For the text-containing cell, return its midpoint in [X, Y] coordinate format. 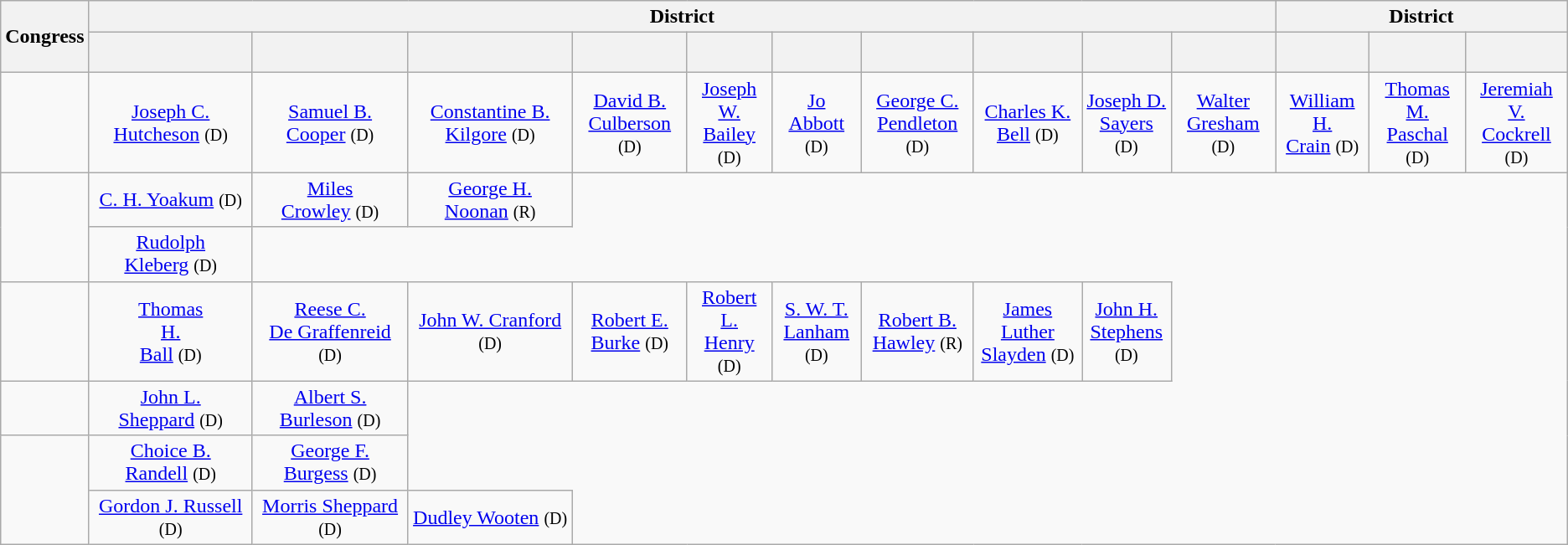
JosephW.Bailey (D) [729, 122]
Joseph C.Hutcheson (D) [171, 122]
John L.Sheppard (D) [171, 409]
Dudley Wooten (D) [491, 517]
Albert S.Burleson (D) [330, 409]
Reese C.De Graffen­reid (D) [330, 332]
JoAbbott (D) [816, 122]
Samuel B.Cooper (D) [330, 122]
Joseph D.Sayers (D) [1127, 122]
Jeremiah V.Cockrell (D) [1517, 122]
Robert E.Burke (D) [630, 332]
Charles K.Bell (D) [1027, 122]
William H.Crain (D) [1323, 122]
George H.Noonan (R) [491, 199]
Thomas M.Paschal (D) [1417, 122]
David B.Culberson (D) [630, 122]
MilesCrowley (D) [330, 199]
John W. Cranford (D) [491, 332]
ThomasH.Ball (D) [171, 332]
C. H. Yoakum (D) [171, 199]
Constantine B.Kilgore (D) [491, 122]
Robert B.Hawley (R) [917, 332]
John H.Stephens(D) [1127, 332]
Choice B.Randell (D) [171, 462]
Gordon J. Russell (D) [171, 517]
RudolphKleberg (D) [171, 255]
Morris Sheppard (D) [330, 517]
James LutherSlayden (D) [1027, 332]
George F.Burgess (D) [330, 462]
Congress [45, 37]
WalterGresham (D) [1223, 122]
S. W. T.Lanham(D) [816, 332]
Robert L.Henry (D) [729, 332]
George C.Pendleton (D) [917, 122]
